Search for the cell housing the specified text and yield its (X, Y) center coordinate. 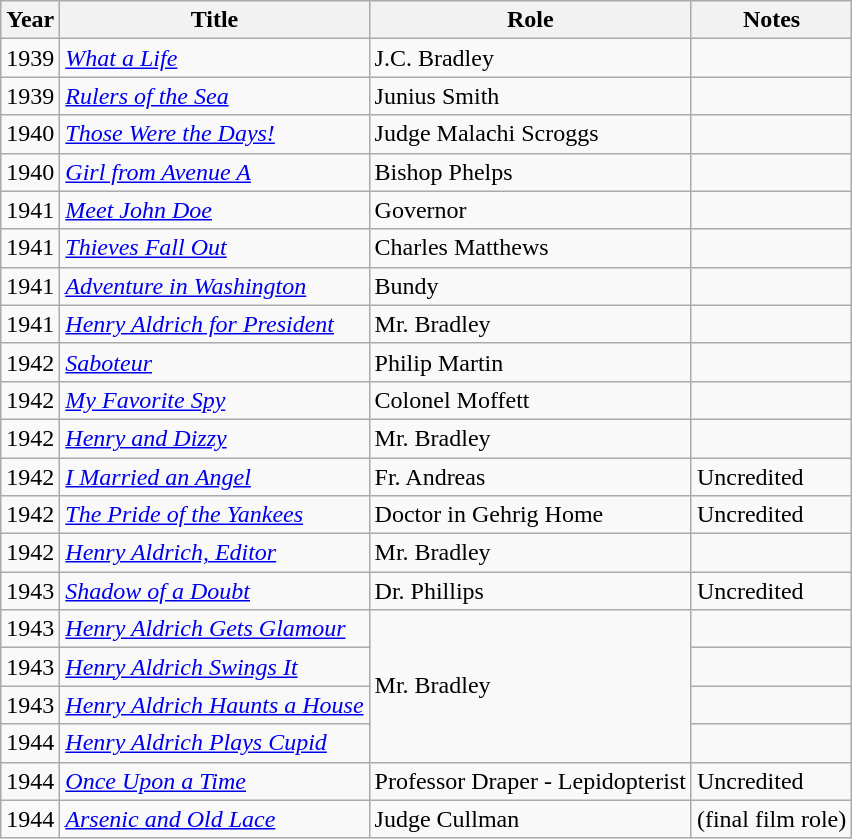
Meet John Doe (214, 210)
Rulers of the Sea (214, 96)
Thieves Fall Out (214, 248)
Girl from Avenue A (214, 172)
Governor (530, 210)
The Pride of the Yankees (214, 515)
Henry Aldrich for President (214, 324)
Arsenic and Old Lace (214, 819)
Doctor in Gehrig Home (530, 515)
Role (530, 20)
Those Were the Days! (214, 134)
Henry and Dizzy (214, 438)
Bishop Phelps (530, 172)
Henry Aldrich Haunts a House (214, 705)
Saboteur (214, 362)
Judge Cullman (530, 819)
Charles Matthews (530, 248)
(final film role) (771, 819)
Philip Martin (530, 362)
Henry Aldrich Swings It (214, 667)
What a Life (214, 58)
Shadow of a Doubt (214, 591)
Junius Smith (530, 96)
Adventure in Washington (214, 286)
I Married an Angel (214, 477)
Notes (771, 20)
Henry Aldrich Gets Glamour (214, 629)
Henry Aldrich Plays Cupid (214, 743)
Henry Aldrich, Editor (214, 553)
Bundy (530, 286)
Once Upon a Time (214, 781)
Title (214, 20)
Judge Malachi Scroggs (530, 134)
Year (30, 20)
Fr. Andreas (530, 477)
My Favorite Spy (214, 400)
Colonel Moffett (530, 400)
Professor Draper - Lepidopterist (530, 781)
J.C. Bradley (530, 58)
Dr. Phillips (530, 591)
